Capture the cell that displays the provided text and extract its (x, y) central coordinate. 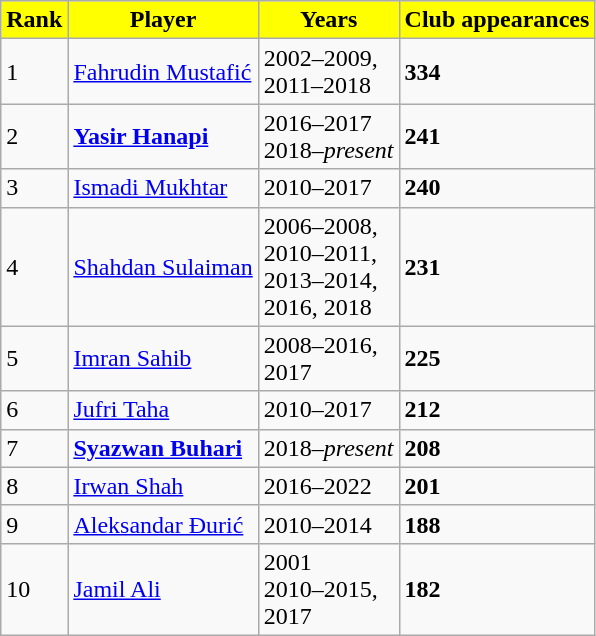
6 (34, 410)
2016–2022 (328, 486)
20012010–2015,2017 (328, 589)
1 (34, 72)
Jamil Ali (163, 589)
212 (497, 410)
10 (34, 589)
231 (497, 266)
2 (34, 136)
182 (497, 589)
Imran Sahib (163, 358)
Ismadi Mukhtar (163, 188)
8 (34, 486)
4 (34, 266)
240 (497, 188)
225 (497, 358)
Years (328, 20)
2002–2009,2011–2018 (328, 72)
201 (497, 486)
Club appearances (497, 20)
Player (163, 20)
2006–2008,2010–2011,2013–2014,2016, 2018 (328, 266)
241 (497, 136)
3 (34, 188)
Jufri Taha (163, 410)
Fahrudin Mustafić (163, 72)
Yasir Hanapi (163, 136)
Irwan Shah (163, 486)
Syazwan Buhari (163, 448)
2016–20172018–present (328, 136)
5 (34, 358)
7 (34, 448)
2010–2014 (328, 524)
Shahdan Sulaiman (163, 266)
Rank (34, 20)
Aleksandar Đurić (163, 524)
208 (497, 448)
2008–2016,2017 (328, 358)
2018–present (328, 448)
9 (34, 524)
334 (497, 72)
188 (497, 524)
